Identify which cell holds the provided text, then report its (x, y) central coordinate. 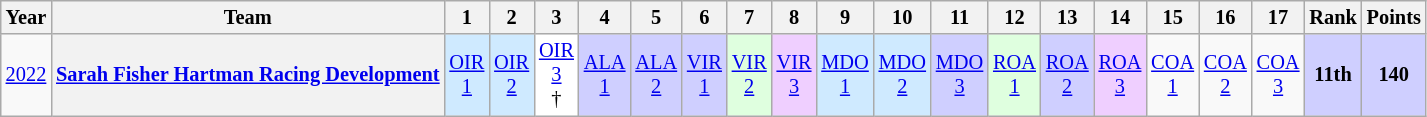
10 (902, 17)
2022 (26, 75)
13 (1068, 17)
OIR3† (556, 75)
ROA3 (1120, 75)
Team (248, 17)
MDO3 (960, 75)
14 (1120, 17)
COA1 (1172, 75)
Points (1394, 17)
8 (794, 17)
4 (605, 17)
11 (960, 17)
VIR2 (750, 75)
ALA1 (605, 75)
ALA2 (656, 75)
17 (1278, 17)
5 (656, 17)
OIR2 (512, 75)
COA3 (1278, 75)
VIR1 (704, 75)
COA2 (1226, 75)
OIR1 (466, 75)
3 (556, 17)
15 (1172, 17)
ROA1 (1014, 75)
12 (1014, 17)
1 (466, 17)
11th (1332, 75)
ROA2 (1068, 75)
Year (26, 17)
VIR3 (794, 75)
2 (512, 17)
140 (1394, 75)
7 (750, 17)
MDO2 (902, 75)
Sarah Fisher Hartman Racing Development (248, 75)
Rank (1332, 17)
6 (704, 17)
MDO1 (844, 75)
9 (844, 17)
16 (1226, 17)
